Provide the [X, Y] coordinate of the cell's center where the given text is located.  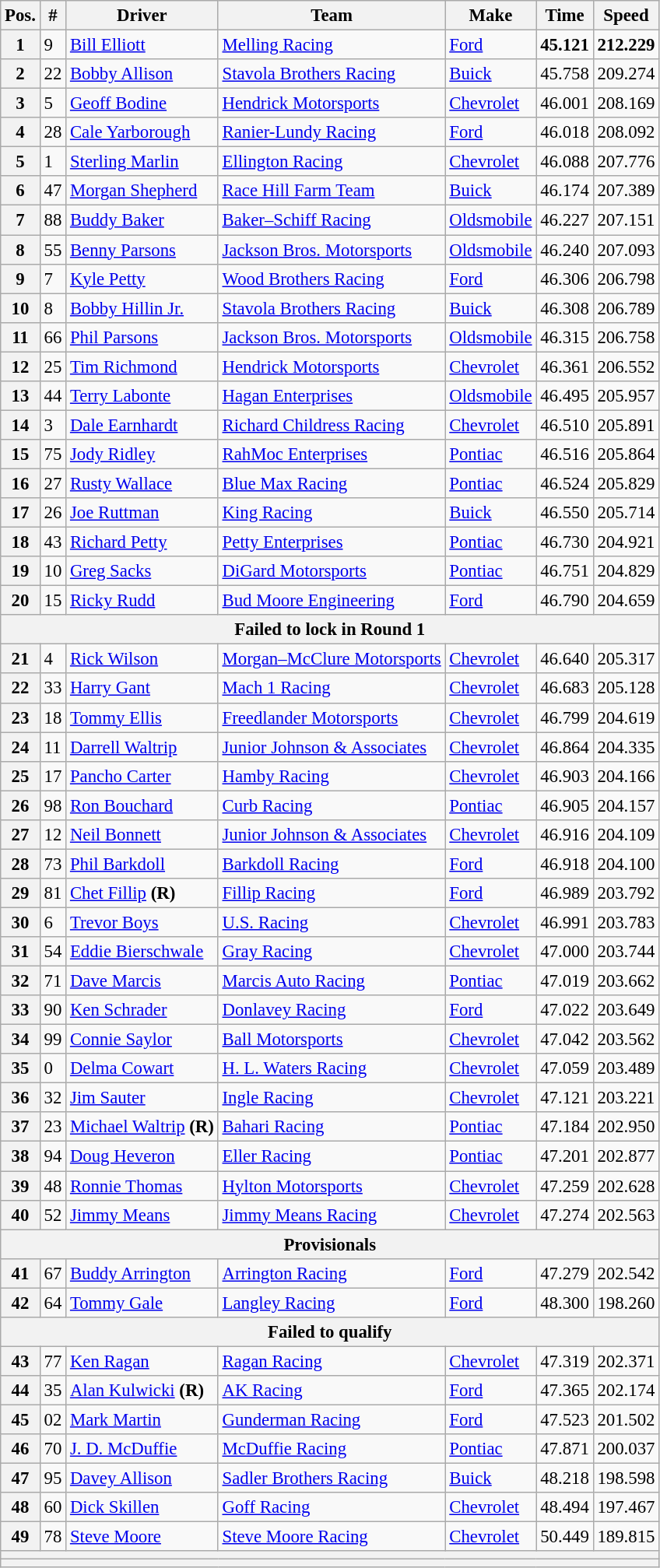
Buddy Baker [142, 220]
207.389 [626, 191]
99 [53, 1040]
204.921 [626, 542]
Ellington Racing [332, 162]
Langley Racing [332, 1303]
Alan Kulwicki (R) [142, 1391]
202.542 [626, 1273]
Sadler Brothers Racing [332, 1479]
208.092 [626, 132]
47.022 [565, 1010]
Ken Schrader [142, 1010]
Pos. [20, 16]
200.037 [626, 1449]
Morgan Shepherd [142, 191]
46.495 [565, 396]
38 [20, 1156]
# [53, 16]
30 [20, 922]
45.758 [565, 74]
54 [53, 952]
206.798 [626, 279]
H. L. Waters Racing [332, 1068]
46.790 [565, 601]
48.494 [565, 1507]
46.227 [565, 220]
46.510 [565, 425]
207.776 [626, 162]
Tommy Gale [142, 1303]
Benny Parsons [142, 250]
Race Hill Farm Team [332, 191]
46.001 [565, 103]
90 [53, 1010]
206.789 [626, 308]
02 [53, 1419]
77 [53, 1361]
203.792 [626, 893]
Goff Racing [332, 1507]
49 [20, 1537]
88 [53, 220]
Phil Barkdoll [142, 864]
47.319 [565, 1361]
Gray Racing [332, 952]
60 [53, 1507]
Kyle Petty [142, 279]
42 [20, 1303]
47.000 [565, 952]
Rick Wilson [142, 659]
Ken Ragan [142, 1361]
RahMoc Enterprises [332, 454]
Richard Petty [142, 542]
Dale Earnhardt [142, 425]
47.274 [565, 1215]
Connie Saylor [142, 1040]
Jim Sauter [142, 1098]
94 [53, 1156]
Terry Labonte [142, 396]
Failed to lock in Round 1 [330, 630]
Sterling Marlin [142, 162]
Eller Racing [332, 1156]
Hamby Racing [332, 776]
66 [53, 337]
46.550 [565, 513]
198.260 [626, 1303]
46.799 [565, 717]
46.918 [565, 864]
21 [20, 659]
0 [53, 1068]
Bobby Hillin Jr. [142, 308]
46.018 [565, 132]
205.128 [626, 689]
46.516 [565, 454]
46.991 [565, 922]
Ball Motorsports [332, 1040]
46.361 [565, 367]
Greg Sacks [142, 571]
67 [53, 1273]
19 [20, 571]
73 [53, 864]
Mach 1 Racing [332, 689]
Geoff Bodine [142, 103]
14 [20, 425]
Tommy Ellis [142, 717]
95 [53, 1479]
20 [20, 601]
Provisionals [330, 1244]
46.174 [565, 191]
205.957 [626, 396]
Baker–Schiff Racing [332, 220]
47.259 [565, 1186]
Steve Moore Racing [332, 1537]
Make [490, 16]
Speed [626, 16]
45 [20, 1419]
AK Racing [332, 1391]
Morgan–McClure Motorsports [332, 659]
Fillip Racing [332, 893]
Delma Cowart [142, 1068]
Steve Moore [142, 1537]
Jody Ridley [142, 454]
205.317 [626, 659]
Jimmy Means [142, 1215]
29 [20, 893]
55 [53, 250]
207.151 [626, 220]
46.751 [565, 571]
Barkdoll Racing [332, 864]
Ron Bouchard [142, 805]
47.019 [565, 981]
16 [20, 483]
39 [20, 1186]
46.524 [565, 483]
46.730 [565, 542]
197.467 [626, 1507]
204.335 [626, 747]
47.059 [565, 1068]
Wood Brothers Racing [332, 279]
203.744 [626, 952]
J. D. McDuffie [142, 1449]
Dave Marcis [142, 981]
Marcis Auto Racing [332, 981]
198.598 [626, 1479]
Hagan Enterprises [332, 396]
Trevor Boys [142, 922]
203.783 [626, 922]
47.042 [565, 1040]
DiGard Motorsports [332, 571]
34 [20, 1040]
Driver [142, 16]
81 [53, 893]
Cale Yarborough [142, 132]
24 [20, 747]
46.315 [565, 337]
204.100 [626, 864]
203.662 [626, 981]
47.201 [565, 1156]
Ricky Rudd [142, 601]
Bobby Allison [142, 74]
204.829 [626, 571]
Petty Enterprises [332, 542]
46.864 [565, 747]
Doug Heveron [142, 1156]
47.184 [565, 1128]
46.683 [565, 689]
Eddie Bierschwale [142, 952]
Failed to qualify [330, 1332]
47.365 [565, 1391]
Harry Gant [142, 689]
Davey Allison [142, 1479]
45.121 [565, 45]
Team [332, 16]
Freedlander Motorsports [332, 717]
203.562 [626, 1040]
Dick Skillen [142, 1507]
40 [20, 1215]
Time [565, 16]
Ingle Racing [332, 1098]
Phil Parsons [142, 337]
202.563 [626, 1215]
2 [20, 74]
Ragan Racing [332, 1361]
Richard Childress Racing [332, 425]
46.903 [565, 776]
50.449 [565, 1537]
64 [53, 1303]
Ronnie Thomas [142, 1186]
203.489 [626, 1068]
70 [53, 1449]
189.815 [626, 1537]
46.905 [565, 805]
48.218 [565, 1479]
206.552 [626, 367]
206.758 [626, 337]
Bud Moore Engineering [332, 601]
202.877 [626, 1156]
Donlavey Racing [332, 1010]
46 [20, 1449]
Neil Bonnett [142, 835]
McDuffie Racing [332, 1449]
Arrington Racing [332, 1273]
Melling Racing [332, 45]
46.640 [565, 659]
Hylton Motorsports [332, 1186]
202.371 [626, 1361]
46.306 [565, 279]
202.174 [626, 1391]
204.157 [626, 805]
Jimmy Means Racing [332, 1215]
52 [53, 1215]
31 [20, 952]
U.S. Racing [332, 922]
Curb Racing [332, 805]
209.274 [626, 74]
Darrell Waltrip [142, 747]
41 [20, 1273]
Ranier-Lundy Racing [332, 132]
Bill Elliott [142, 45]
48.300 [565, 1303]
203.221 [626, 1098]
Buddy Arrington [142, 1273]
205.864 [626, 454]
98 [53, 805]
75 [53, 454]
204.166 [626, 776]
Blue Max Racing [332, 483]
13 [20, 396]
46.989 [565, 893]
46.916 [565, 835]
47.523 [565, 1419]
Rusty Wallace [142, 483]
47.871 [565, 1449]
Bahari Racing [332, 1128]
204.659 [626, 601]
205.714 [626, 513]
71 [53, 981]
202.950 [626, 1128]
46.240 [565, 250]
Joe Ruttman [142, 513]
201.502 [626, 1419]
Pancho Carter [142, 776]
78 [53, 1537]
Michael Waltrip (R) [142, 1128]
205.891 [626, 425]
204.619 [626, 717]
Chet Fillip (R) [142, 893]
46.308 [565, 308]
46.088 [565, 162]
King Racing [332, 513]
Gunderman Racing [332, 1419]
205.829 [626, 483]
207.093 [626, 250]
47.279 [565, 1273]
36 [20, 1098]
208.169 [626, 103]
47.121 [565, 1098]
203.649 [626, 1010]
204.109 [626, 835]
37 [20, 1128]
Tim Richmond [142, 367]
212.229 [626, 45]
202.628 [626, 1186]
Mark Martin [142, 1419]
